Extract the (x, y) coordinate from the center of the cell holding the provided text.  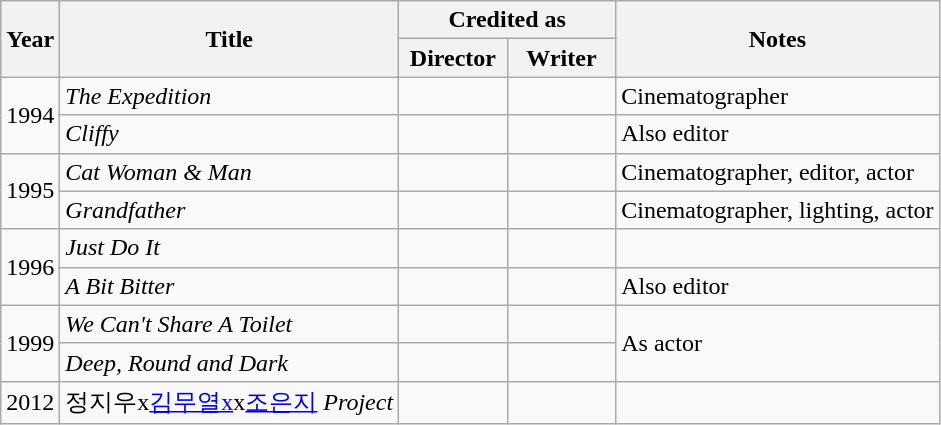
Writer (562, 58)
As actor (778, 343)
Title (230, 39)
1999 (30, 343)
Credited as (508, 20)
정지우x김무열xx조은지 Project (230, 402)
Deep, Round and Dark (230, 362)
Cliffy (230, 134)
1995 (30, 191)
Just Do It (230, 248)
Cinematographer (778, 96)
We Can't Share A Toilet (230, 324)
Cat Woman & Man (230, 172)
Director (454, 58)
Grandfather (230, 210)
2012 (30, 402)
1994 (30, 115)
1996 (30, 267)
Notes (778, 39)
The Expedition (230, 96)
Year (30, 39)
A Bit Bitter (230, 286)
Cinematographer, lighting, actor (778, 210)
Cinematographer, editor, actor (778, 172)
